Search for the cell housing the specified text and yield its [x, y] center coordinate. 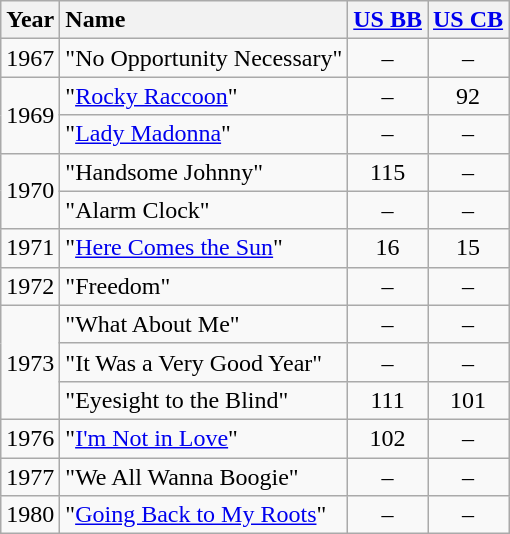
1977 [30, 477]
"Going Back to My Roots" [204, 515]
1972 [30, 286]
1980 [30, 515]
"Alarm Clock" [204, 210]
"Eyesight to the Blind" [204, 400]
1976 [30, 438]
US CB [468, 20]
"What About Me" [204, 324]
"Handsome Johnny" [204, 172]
"It Was a Very Good Year" [204, 362]
"I'm Not in Love" [204, 438]
"Here Comes the Sun" [204, 248]
"Freedom" [204, 286]
101 [468, 400]
111 [388, 400]
1967 [30, 58]
16 [388, 248]
Name [204, 20]
"No Opportunity Necessary" [204, 58]
1969 [30, 115]
"We All Wanna Boogie" [204, 477]
"Lady Madonna" [204, 134]
92 [468, 96]
102 [388, 438]
US BB [388, 20]
1971 [30, 248]
Year [30, 20]
"Rocky Raccoon" [204, 96]
1970 [30, 191]
115 [388, 172]
1973 [30, 362]
15 [468, 248]
